Output the (x, y) coordinate of the center of the cell containing the given text.  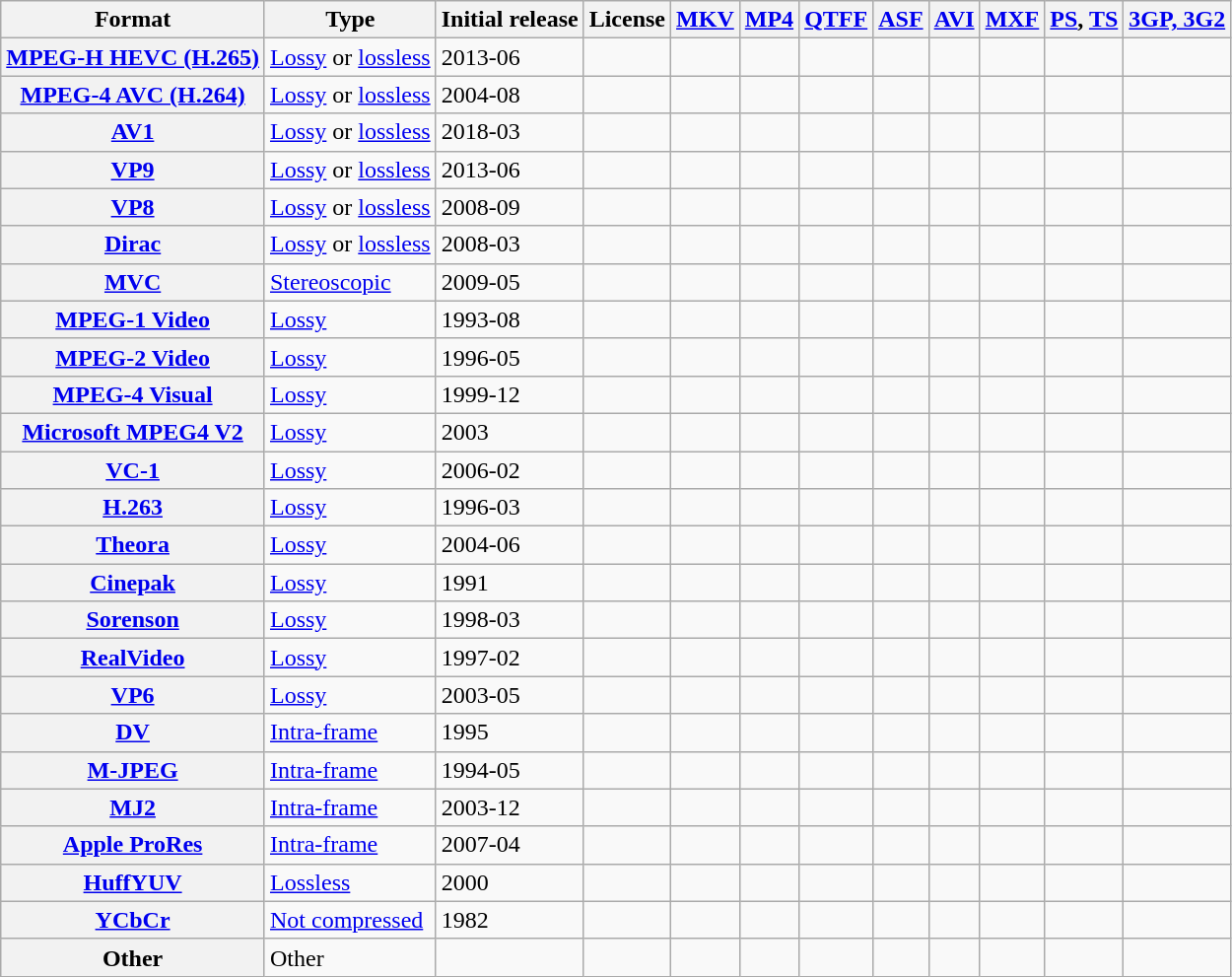
1996-05 (510, 357)
1993-08 (510, 319)
Theora (133, 545)
Cinepak (133, 583)
M-JPEG (133, 770)
1997-02 (510, 658)
MVC (133, 282)
H.263 (133, 508)
2018-03 (510, 132)
Apple ProRes (133, 845)
MP4 (769, 20)
VP6 (133, 695)
2003 (510, 432)
MPEG-4 Visual (133, 394)
2007-04 (510, 845)
Microsoft MPEG4 V2 (133, 432)
VC-1 (133, 470)
2000 (510, 882)
HuffYUV (133, 882)
2003-05 (510, 695)
1991 (510, 583)
MPEG-H HEVC (H.265) (133, 57)
YCbCr (133, 920)
1982 (510, 920)
AVI (954, 20)
Sorenson (133, 620)
VP8 (133, 207)
License (627, 20)
MPEG-2 Video (133, 357)
AV1 (133, 132)
RealVideo (133, 658)
2006-02 (510, 470)
ASF (901, 20)
2004-08 (510, 95)
VP9 (133, 170)
MXF (1012, 20)
MKV (706, 20)
2004-06 (510, 545)
MJ2 (133, 807)
Stereoscopic (350, 282)
MPEG-1 Video (133, 319)
Dirac (133, 244)
2008-09 (510, 207)
2003-12 (510, 807)
Format (133, 20)
2009-05 (510, 282)
Initial release (510, 20)
PS, TS (1084, 20)
Not compressed (350, 920)
1998-03 (510, 620)
1995 (510, 733)
1999-12 (510, 394)
MPEG-4 AVC (H.264) (133, 95)
Lossless (350, 882)
2008-03 (510, 244)
3GP, 3G2 (1177, 20)
QTFF (836, 20)
1996-03 (510, 508)
Type (350, 20)
1994-05 (510, 770)
DV (133, 733)
